From the cell containing the given text, extract its center point as [X, Y] coordinate. 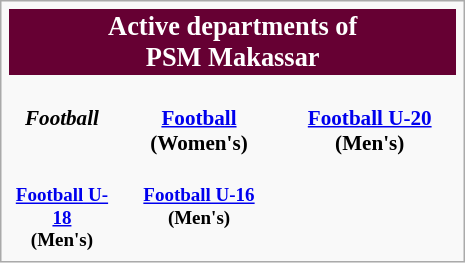
Football (Women's) [199, 118]
Football U-16 (Men's) [199, 206]
Active departments ofPSM Makassar [232, 42]
Football U-20 (Men's) [370, 118]
Football [62, 118]
Football U-18 (Men's) [62, 206]
